Find where the given text appears and provide that cell's center as (x, y) coordinate. 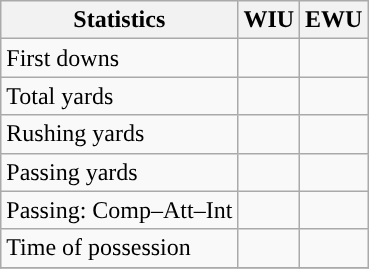
Passing yards (120, 172)
EWU (334, 20)
Total yards (120, 96)
Statistics (120, 20)
First downs (120, 58)
WIU (269, 20)
Passing: Comp–Att–Int (120, 210)
Rushing yards (120, 134)
Time of possession (120, 248)
